Identify which cell holds the provided text, then report its (X, Y) central coordinate. 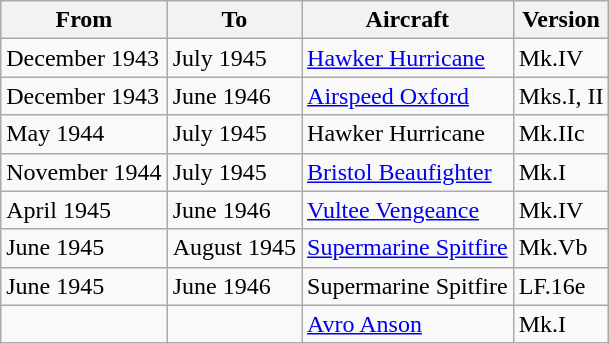
Mk.IIc (561, 134)
Version (561, 20)
Aircraft (408, 20)
April 1945 (84, 210)
November 1944 (84, 172)
From (84, 20)
Airspeed Oxford (408, 96)
May 1944 (84, 134)
To (234, 20)
August 1945 (234, 248)
Bristol Beaufighter (408, 172)
Mk.Vb (561, 248)
Mks.I, II (561, 96)
LF.16e (561, 286)
Avro Anson (408, 324)
Vultee Vengeance (408, 210)
